From the cell containing the given text, extract its center point as [X, Y] coordinate. 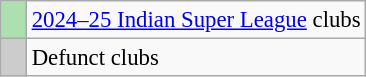
Defunct clubs [196, 58]
2024–25 Indian Super League clubs [196, 20]
